Extract the (X, Y) coordinate from the center of the cell holding the provided text.  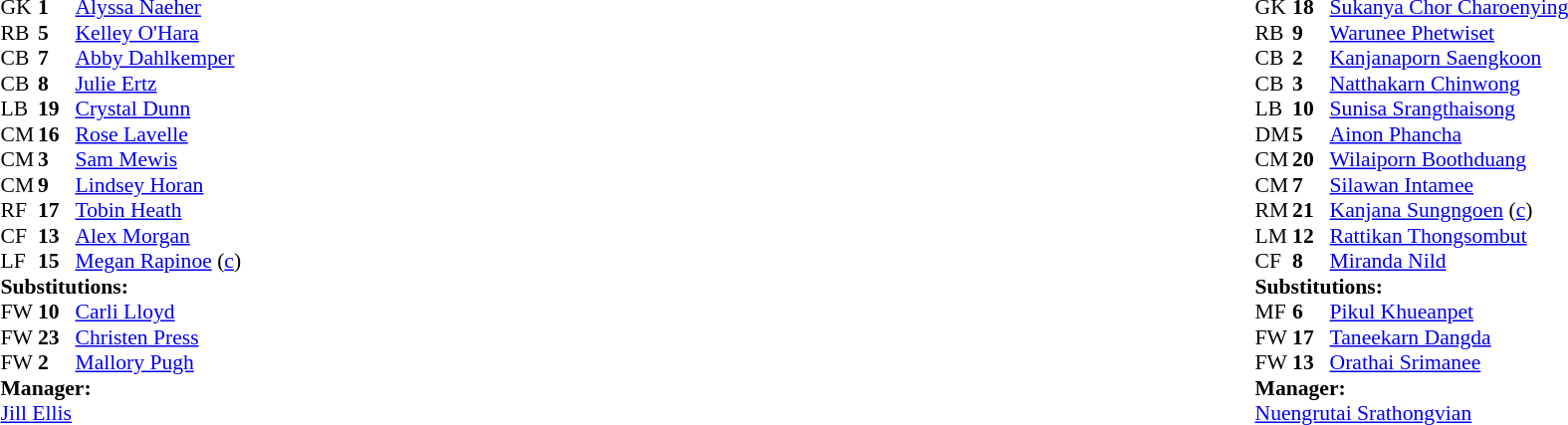
19 (57, 108)
16 (57, 134)
20 (1311, 160)
15 (57, 262)
LM (1274, 236)
Mallory Pugh (159, 363)
RF (19, 210)
DM (1274, 134)
21 (1311, 210)
Kelley O'Hara (159, 33)
Julie Ertz (159, 84)
Megan Rapinoe (c) (159, 262)
Christen Press (159, 337)
Substitutions: (120, 287)
Carli Lloyd (159, 312)
23 (57, 337)
Rose Lavelle (159, 134)
RM (1274, 210)
MF (1274, 312)
12 (1311, 236)
Lindsey Horan (159, 185)
6 (1311, 312)
Manager: (120, 388)
Alex Morgan (159, 236)
Sam Mewis (159, 160)
LF (19, 262)
Abby Dahlkemper (159, 59)
Tobin Heath (159, 210)
Crystal Dunn (159, 108)
